Search for the cell housing the specified text and yield its [x, y] center coordinate. 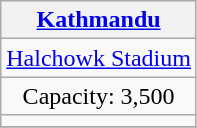
Kathmandu [99, 20]
Halchowk Stadium [99, 58]
Capacity: 3,500 [99, 96]
